Detect which cell encompasses the target text, then output its (X, Y) center coordinate. 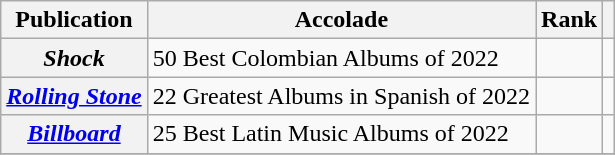
Accolade (341, 20)
Publication (74, 20)
22 Greatest Albums in Spanish of 2022 (341, 96)
Rolling Stone (74, 96)
50 Best Colombian Albums of 2022 (341, 58)
25 Best Latin Music Albums of 2022 (341, 134)
Shock (74, 58)
Billboard (74, 134)
Rank (570, 20)
